Scan for the cell matching the given text and deliver its [X, Y] coordinate at center. 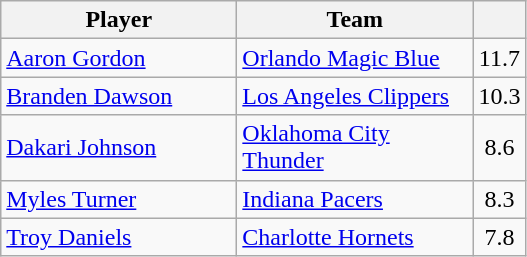
8.3 [500, 199]
Dakari Johnson [119, 148]
Team [355, 20]
Branden Dawson [119, 96]
Troy Daniels [119, 237]
7.8 [500, 237]
11.7 [500, 58]
10.3 [500, 96]
Aaron Gordon [119, 58]
Oklahoma City Thunder [355, 148]
8.6 [500, 148]
Charlotte Hornets [355, 237]
Myles Turner [119, 199]
Player [119, 20]
Los Angeles Clippers [355, 96]
Indiana Pacers [355, 199]
Orlando Magic Blue [355, 58]
